Detect which cell encompasses the target text, then output its [x, y] center coordinate. 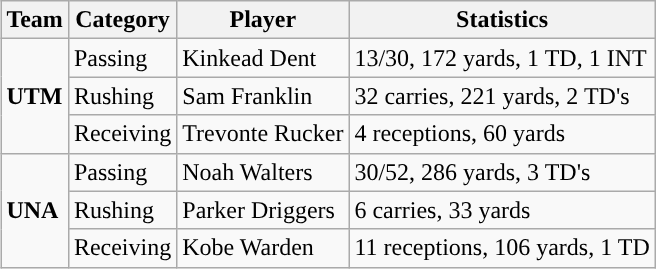
13/30, 172 yards, 1 TD, 1 INT [502, 58]
Team [35, 20]
Parker Driggers [263, 210]
32 carries, 221 yards, 2 TD's [502, 96]
4 receptions, 60 yards [502, 134]
Category [122, 20]
Kinkead Dent [263, 58]
30/52, 286 yards, 3 TD's [502, 172]
Player [263, 20]
UTM [35, 96]
Trevonte Rucker [263, 134]
Statistics [502, 20]
11 receptions, 106 yards, 1 TD [502, 248]
Kobe Warden [263, 248]
Sam Franklin [263, 96]
UNA [35, 210]
6 carries, 33 yards [502, 210]
Noah Walters [263, 172]
